Return the [x, y] coordinate for the center point of the cell that contains the specified text.  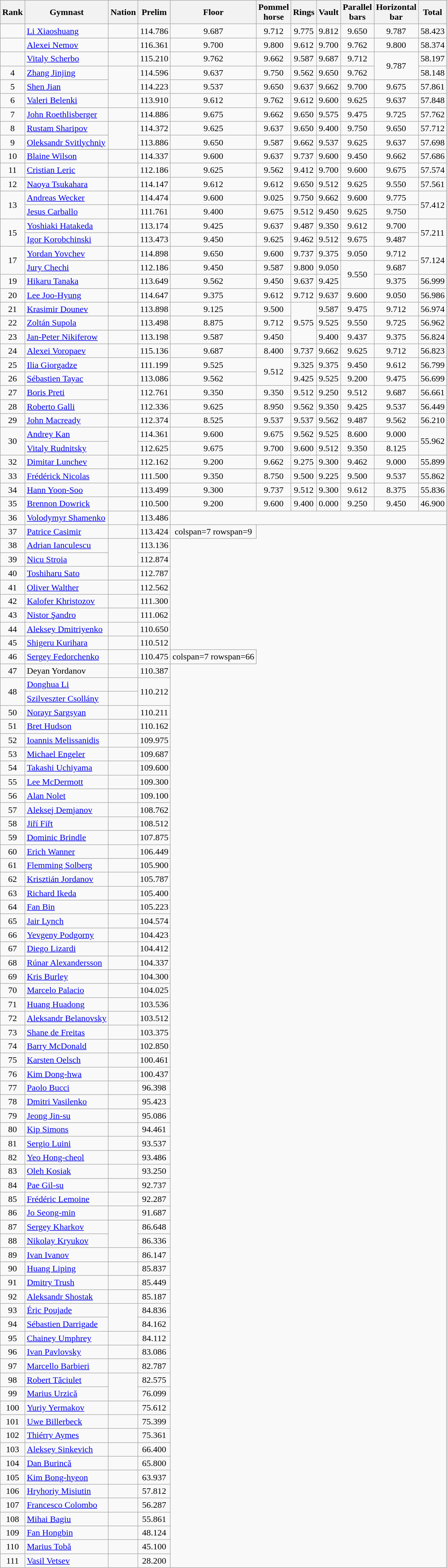
9 [12, 142]
109.300 [154, 782]
57.762 [433, 114]
71 [12, 1004]
56.962 [433, 323]
114.361 [154, 434]
20 [12, 295]
56.699 [433, 378]
56.799 [433, 365]
113.136 [154, 545]
Boris Preti [67, 392]
113.498 [154, 323]
Aleksandr Shostak [67, 1297]
62 [12, 879]
56.210 [433, 420]
113.086 [154, 378]
35 [12, 504]
109.600 [154, 768]
90 [12, 1268]
Jan-Peter Nikiferow [67, 337]
110.512 [154, 643]
104.025 [154, 990]
86 [12, 1213]
51 [12, 726]
116.361 [154, 45]
Huang Huadong [67, 1004]
55.836 [433, 490]
Naoya Tsukahara [67, 184]
Fan Hongbin [67, 1533]
110.212 [154, 692]
Robert Tăciulet [67, 1380]
78 [12, 1102]
61 [12, 865]
50 [12, 712]
114.372 [154, 128]
Valeri Belenki [67, 100]
33 [12, 476]
Yoshiaki Hatakeda [67, 226]
94 [12, 1324]
114.474 [154, 198]
114.223 [154, 87]
111 [12, 1561]
Adrian Ianculescu [67, 545]
Prelim [154, 12]
24 [12, 351]
Zoltán Supola [67, 323]
Ilia Giorgadze [67, 365]
105.900 [154, 865]
103.536 [154, 1004]
Frédérick Nicolas [67, 476]
60 [12, 852]
111.199 [154, 365]
56.287 [154, 1505]
55.861 [154, 1519]
65 [12, 921]
Roberto Galli [67, 407]
Barry McDonald [67, 1046]
58.374 [433, 45]
92.737 [154, 1185]
Pommelhorse [273, 12]
110 [12, 1547]
Hikaru Tanaka [67, 281]
Floor [213, 12]
Zhang Jinjing [67, 73]
Éric Poujade [67, 1310]
56.823 [433, 351]
32 [12, 462]
Alexei Nemov [67, 45]
113.473 [154, 240]
56.999 [433, 281]
109.100 [154, 796]
86.336 [154, 1241]
8.525 [213, 420]
Vitaly Rudnitsky [67, 448]
114.898 [154, 254]
110.162 [154, 726]
106 [12, 1491]
114.147 [154, 184]
112.625 [154, 448]
Aleksey Dmitriyenko [67, 629]
40 [12, 573]
Frédéric Lemoine [67, 1199]
111.300 [154, 601]
8 [12, 128]
9.125 [213, 309]
Nicu Stroia [67, 559]
109 [12, 1533]
100.437 [154, 1074]
Michael Engeler [67, 754]
57.561 [433, 184]
97 [12, 1366]
Lee McDermott [67, 782]
Nistor Şandro [67, 615]
75.399 [154, 1422]
Kim Dong-hwa [67, 1074]
Kip Simons [67, 1130]
113.424 [154, 532]
95.423 [154, 1102]
Yuriy Yermakov [67, 1408]
69 [12, 977]
Oleh Kosiak [67, 1171]
27 [12, 392]
48 [12, 692]
58 [12, 823]
83 [12, 1171]
Erich Wanner [67, 852]
39 [12, 559]
114.647 [154, 295]
Shen Jian [67, 87]
Alexei Voropaev [67, 351]
Jury Chechi [67, 267]
Shane de Freitas [67, 1032]
58.148 [433, 73]
Dominic Brindle [67, 837]
Horizontalbar [396, 12]
45 [12, 643]
94.461 [154, 1130]
84 [12, 1185]
Jair Lynch [67, 921]
53 [12, 754]
104.574 [154, 921]
Andreas Wecker [67, 198]
Chainey Umphrey [67, 1338]
23 [12, 337]
Paolo Bucci [67, 1088]
63.937 [154, 1477]
85 [12, 1199]
Brennon Dowrick [67, 504]
Rúnar Alexandersson [67, 963]
105.400 [154, 893]
Kris Burley [67, 977]
63 [12, 893]
56.449 [433, 407]
86.147 [154, 1255]
Krisztián Jordanov [67, 879]
Donghua Li [67, 685]
109.975 [154, 740]
56.986 [433, 295]
82 [12, 1157]
85.187 [154, 1297]
75 [12, 1060]
Hann Yoon-Soo [67, 490]
Aleksej Demjanov [67, 810]
52 [12, 740]
6 [12, 100]
93.486 [154, 1157]
Dmitry Trush [67, 1282]
83.086 [154, 1352]
8.950 [273, 407]
Sébastien Darrigade [67, 1324]
Dimitar Lunchev [67, 462]
64 [12, 907]
Sergey Fedorchenko [67, 657]
112.874 [154, 559]
Takashi Uchiyama [67, 768]
Kim Bong-hyeon [67, 1477]
108 [12, 1519]
84.836 [154, 1310]
107.875 [154, 837]
58.423 [433, 31]
100 [12, 1408]
99 [12, 1394]
Ivan Ivanov [67, 1255]
9.437 [357, 337]
76 [12, 1074]
55.862 [433, 476]
57.412 [433, 205]
11 [12, 170]
59 [12, 837]
112.336 [154, 407]
110.475 [154, 657]
22 [12, 323]
76.099 [154, 1394]
Oleksandr Svitlychniy [67, 142]
57.686 [433, 156]
Thiérry Aymes [67, 1435]
30 [12, 441]
96 [12, 1352]
102 [12, 1435]
36 [12, 518]
110.387 [154, 671]
101 [12, 1422]
111.761 [154, 212]
Rank [12, 12]
9.325 [304, 365]
Uwe Billerbeck [67, 1422]
46.900 [433, 504]
Ivan Pavlovsky [67, 1352]
80 [12, 1130]
0.000 [329, 504]
109.687 [154, 754]
103 [12, 1449]
81 [12, 1143]
57.698 [433, 142]
65.800 [154, 1463]
75.612 [154, 1408]
Sergio Luini [67, 1143]
Marcello Barbieri [67, 1366]
112.162 [154, 462]
112.761 [154, 392]
Marius Tobă [67, 1547]
Dmitri Vasilenko [67, 1102]
112.787 [154, 573]
88 [12, 1241]
Yordan Yovchev [67, 254]
102.850 [154, 1046]
82.787 [154, 1366]
4 [12, 73]
86.648 [154, 1227]
8.375 [396, 490]
66 [12, 935]
Jesus Carballo [67, 212]
68 [12, 963]
9.412 [304, 170]
Patrice Casimir [67, 532]
104.337 [154, 963]
104.412 [154, 949]
Kalofer Khristozov [67, 601]
Francesco Colombo [67, 1505]
34 [12, 490]
48.124 [154, 1533]
Jo Seong-min [67, 1213]
112.562 [154, 587]
115.210 [154, 59]
47 [12, 671]
66.400 [154, 1449]
111.500 [154, 476]
57.861 [433, 87]
114.596 [154, 73]
8.750 [273, 476]
colspan=7 rowspan=9 [213, 532]
Total [433, 12]
Oliver Walther [67, 587]
103.512 [154, 1018]
8.400 [273, 351]
Igor Korobchinski [67, 240]
82.575 [154, 1380]
95 [12, 1338]
5 [12, 87]
72 [12, 1018]
Dan Burincă [67, 1463]
44 [12, 629]
Yevgeny Podgorny [67, 935]
56.661 [433, 392]
Nikolay Kryukov [67, 1241]
113.499 [154, 490]
56.824 [433, 337]
Rings [304, 12]
57.712 [433, 128]
28.200 [154, 1561]
56 [12, 796]
Pae Gil-su [67, 1185]
Andrey Kan [67, 434]
13 [12, 205]
26 [12, 378]
Deyan Yordanov [67, 671]
114.337 [154, 156]
89 [12, 1255]
110.650 [154, 629]
7 [12, 114]
113.910 [154, 100]
54 [12, 768]
12 [12, 184]
Marius Urzică [67, 1394]
70 [12, 990]
Volodymyr Shamenko [67, 518]
43 [12, 615]
95.086 [154, 1116]
58.197 [433, 59]
57.812 [154, 1491]
9.225 [329, 476]
105.787 [154, 879]
Blaine Wilson [67, 156]
75.361 [154, 1435]
Huang Liping [67, 1268]
Diego Lizardi [67, 949]
8.600 [357, 434]
Toshiharu Sato [67, 573]
Lee Joo-Hyung [67, 295]
15 [12, 233]
8.875 [213, 323]
113.174 [154, 226]
74 [12, 1046]
21 [12, 309]
Vasil Vetsev [67, 1561]
110.211 [154, 712]
Aleksandr Belanovsky [67, 1018]
29 [12, 420]
108.762 [154, 810]
Rustam Sharipov [67, 128]
Gymnast [67, 12]
104 [12, 1463]
106.449 [154, 852]
104.423 [154, 935]
8.125 [396, 448]
Karsten Oelsch [67, 1060]
Parallelbars [357, 12]
Jeong Jin-su [67, 1116]
Nation [123, 12]
28 [12, 407]
17 [12, 260]
113.486 [154, 518]
Marcelo Palacio [67, 990]
Richard Ikeda [67, 893]
113.886 [154, 142]
Flemming Solberg [67, 865]
103.375 [154, 1032]
110.500 [154, 504]
38 [12, 545]
107 [12, 1505]
45.100 [154, 1547]
9.812 [329, 31]
55 [12, 782]
Li Xiaoshuang [67, 31]
Ioannis Melissanidis [67, 740]
96.398 [154, 1088]
79 [12, 1116]
colspan=7 rowspan=66 [213, 657]
Alan Nolet [67, 796]
Jiří Fiřt [67, 823]
92 [12, 1297]
93.537 [154, 1143]
57.848 [433, 100]
113.898 [154, 309]
100.461 [154, 1060]
John Roethlisberger [67, 114]
93 [12, 1310]
91.687 [154, 1213]
111.062 [154, 615]
Cristian Leric [67, 170]
84.112 [154, 1338]
46 [12, 657]
57.574 [433, 170]
108.512 [154, 823]
Sergey Kharkov [67, 1227]
55.962 [433, 441]
85.449 [154, 1282]
Aleksey Sinkevich [67, 1449]
10 [12, 156]
73 [12, 1032]
114.886 [154, 114]
41 [12, 587]
Vault [329, 12]
105.223 [154, 907]
Norayr Sargsyan [67, 712]
57.211 [433, 233]
57 [12, 810]
98 [12, 1380]
115.136 [154, 351]
42 [12, 601]
113.649 [154, 281]
91 [12, 1282]
Yeo Hong-cheol [67, 1157]
77 [12, 1088]
Mihai Bagiu [67, 1519]
Fan Bin [67, 907]
Sébastien Tayac [67, 378]
93.250 [154, 1171]
112.374 [154, 420]
9.025 [273, 198]
87 [12, 1227]
37 [12, 532]
57.124 [433, 260]
John Macready [67, 420]
84.162 [154, 1324]
114.786 [154, 31]
92.287 [154, 1199]
Krasimir Dounev [67, 309]
19 [12, 281]
105 [12, 1477]
104.300 [154, 977]
67 [12, 949]
Hryhoriy Misiutin [67, 1491]
Vitaly Scherbo [67, 59]
85.837 [154, 1268]
113.198 [154, 337]
Shigeru Kurihara [67, 643]
55.899 [433, 462]
Bret Hudson [67, 726]
25 [12, 365]
Szilveszter Csollány [67, 699]
9.275 [304, 462]
56.974 [433, 309]
